Pinpoint the cell where the given text exists, returning its [X, Y] midpoint coordinate. 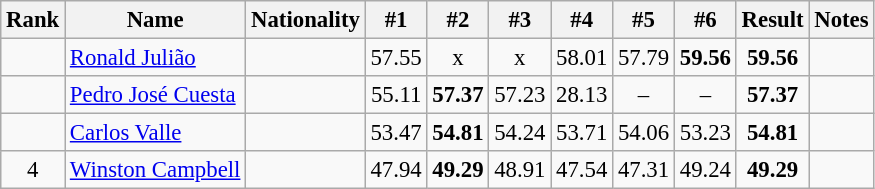
#5 [644, 20]
Pedro José Cuesta [156, 95]
#3 [520, 20]
28.13 [582, 95]
#1 [396, 20]
47.94 [396, 170]
#2 [458, 20]
Carlos Valle [156, 133]
54.24 [520, 133]
53.71 [582, 133]
Winston Campbell [156, 170]
53.47 [396, 133]
Name [156, 20]
Nationality [306, 20]
48.91 [520, 170]
57.79 [644, 58]
4 [33, 170]
Rank [33, 20]
49.24 [705, 170]
58.01 [582, 58]
Ronald Julião [156, 58]
47.31 [644, 170]
Notes [842, 20]
57.23 [520, 95]
47.54 [582, 170]
Result [772, 20]
55.11 [396, 95]
54.06 [644, 133]
53.23 [705, 133]
#6 [705, 20]
#4 [582, 20]
57.55 [396, 58]
